Return the (x, y) coordinate for the center point of the cell that contains the specified text.  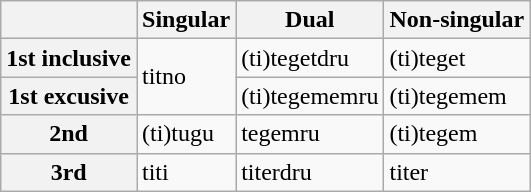
3rd (69, 172)
(ti)tegetdru (310, 58)
Dual (310, 20)
titi (186, 172)
(ti)tegem (457, 134)
titer (457, 172)
1st excusive (69, 96)
Non-singular (457, 20)
titno (186, 77)
(ti)teget (457, 58)
tegemru (310, 134)
(ti)tegemem (457, 96)
1st inclusive (69, 58)
(ti)tegememru (310, 96)
2nd (69, 134)
Singular (186, 20)
titerdru (310, 172)
(ti)tugu (186, 134)
